Output the [x, y] coordinate of the center of the cell containing the given text.  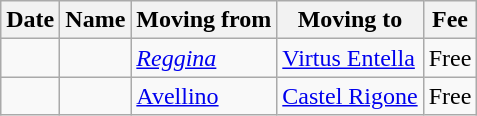
Moving from [204, 20]
Fee [450, 20]
Name [96, 20]
Castel Rigone [350, 96]
Date [30, 20]
Virtus Entella [350, 58]
Avellino [204, 96]
Moving to [350, 20]
Reggina [204, 58]
